Output the [x, y] coordinate of the center of the cell containing the given text.  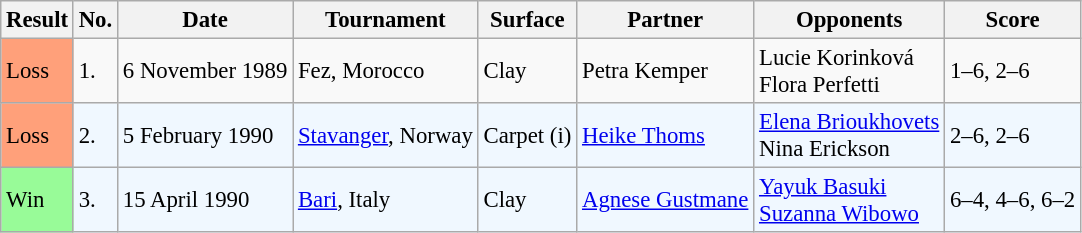
Heike Thoms [666, 136]
Elena Brioukhovets Nina Erickson [850, 136]
Date [204, 20]
3. [95, 200]
15 April 1990 [204, 200]
Petra Kemper [666, 72]
5 February 1990 [204, 136]
6 November 1989 [204, 72]
2. [95, 136]
Partner [666, 20]
Fez, Morocco [386, 72]
1. [95, 72]
Score [1013, 20]
1–6, 2–6 [1013, 72]
2–6, 2–6 [1013, 136]
No. [95, 20]
Surface [528, 20]
Agnese Gustmane [666, 200]
Carpet (i) [528, 136]
Result [38, 20]
Win [38, 200]
Opponents [850, 20]
Lucie Korinková Flora Perfetti [850, 72]
6–4, 4–6, 6–2 [1013, 200]
Stavanger, Norway [386, 136]
Bari, Italy [386, 200]
Tournament [386, 20]
Yayuk Basuki Suzanna Wibowo [850, 200]
